For the text-containing cell, return its midpoint in (X, Y) coordinate format. 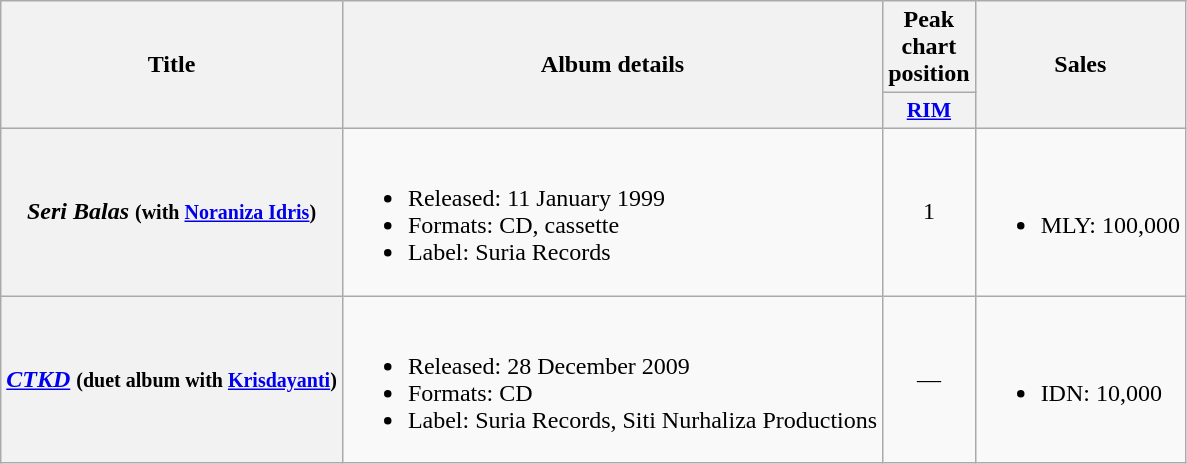
1 (929, 212)
— (929, 380)
Peak chartposition (929, 47)
MLY: 100,000 (1080, 212)
Released: 11 January 1999Formats: CD, cassetteLabel: Suria Records (612, 212)
Released: 28 December 2009Formats: CDLabel: Suria Records, Siti Nurhaliza Productions (612, 380)
Seri Balas (with Noraniza Idris) (172, 212)
Sales (1080, 65)
IDN: 10,000 (1080, 380)
Album details (612, 65)
Title (172, 65)
CTKD (duet album with Krisdayanti) (172, 380)
RIM (929, 111)
